From the cell containing the given text, extract its center point as [X, Y] coordinate. 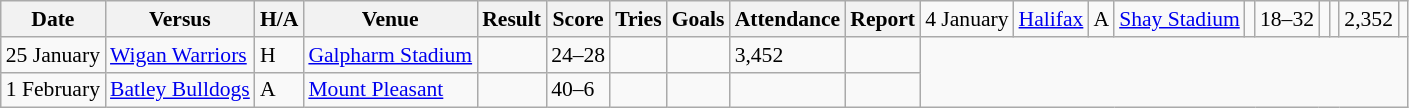
Wigan Warriors [180, 55]
Result [512, 19]
Batley Bulldogs [180, 90]
Halifax [1052, 19]
Score [578, 19]
Mount Pleasant [390, 90]
1 February [53, 90]
4 January [966, 19]
24–28 [578, 55]
Galpharm Stadium [390, 55]
H/A [280, 19]
H [280, 55]
Attendance [788, 19]
Versus [180, 19]
18–32 [1287, 19]
Goals [698, 19]
40–6 [578, 90]
2,352 [1368, 19]
Date [53, 19]
3,452 [788, 55]
Report [882, 19]
25 January [53, 55]
Venue [390, 19]
Tries [638, 19]
Shay Stadium [1180, 19]
